Identify which cell holds the provided text, then report its (X, Y) central coordinate. 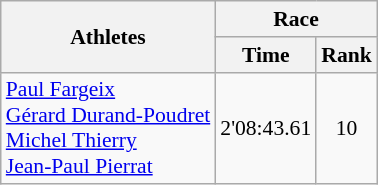
Athletes (108, 36)
10 (346, 128)
Race (296, 19)
Rank (346, 55)
Time (266, 55)
2'08:43.61 (266, 128)
Paul FargeixGérard Durand-PoudretMichel ThierryJean-Paul Pierrat (108, 128)
